Search for the cell housing the specified text and yield its (x, y) center coordinate. 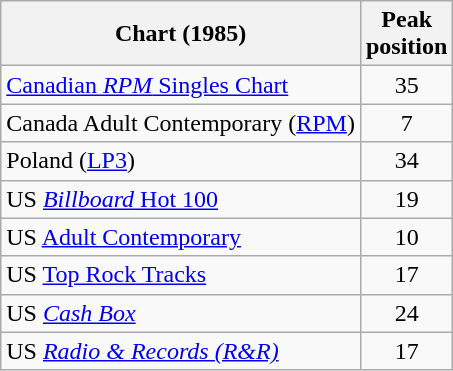
7 (406, 123)
Canadian RPM Singles Chart (181, 85)
Chart (1985) (181, 34)
US Billboard Hot 100 (181, 199)
US Radio & Records (R&R) (181, 351)
Canada Adult Contemporary (RPM) (181, 123)
US Cash Box (181, 313)
US Adult Contemporary (181, 237)
US Top Rock Tracks (181, 275)
Poland (LP3) (181, 161)
35 (406, 85)
34 (406, 161)
10 (406, 237)
24 (406, 313)
19 (406, 199)
Peakposition (406, 34)
